Locate the cell with the specified text and output its (x, y) center coordinate. 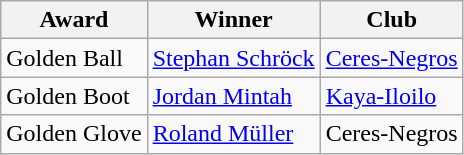
Stephan Schröck (234, 58)
Golden Ball (74, 58)
Jordan Mintah (234, 96)
Golden Boot (74, 96)
Award (74, 20)
Kaya-Iloilo (392, 96)
Club (392, 20)
Winner (234, 20)
Golden Glove (74, 134)
Roland Müller (234, 134)
